Return [X, Y] of the center of cell containing provided text 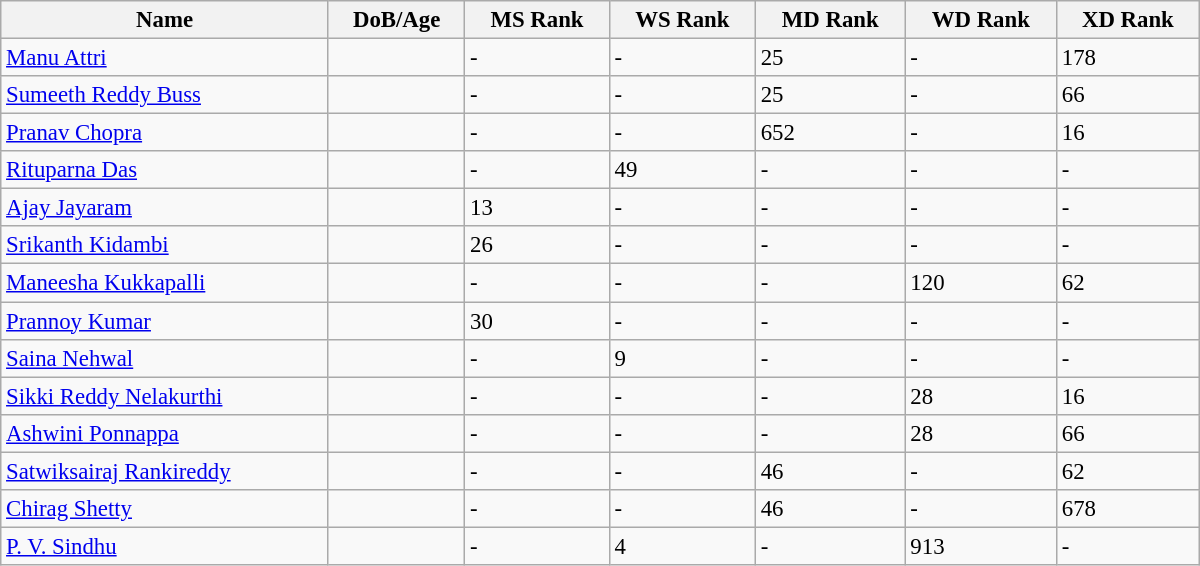
Satwiksairaj Rankireddy [165, 471]
Maneesha Kukkapalli [165, 283]
Sumeeth Reddy Buss [165, 95]
Ajay Jayaram [165, 208]
30 [537, 321]
Ashwini Ponnappa [165, 433]
MD Rank [830, 20]
26 [537, 245]
XD Rank [1128, 20]
WS Rank [682, 20]
Pranav Chopra [165, 133]
49 [682, 170]
P. V. Sindhu [165, 546]
4 [682, 546]
WD Rank [980, 20]
913 [980, 546]
Srikanth Kidambi [165, 245]
Sikki Reddy Nelakurthi [165, 396]
Chirag Shetty [165, 509]
678 [1128, 509]
MS Rank [537, 20]
13 [537, 208]
Prannoy Kumar [165, 321]
Saina Nehwal [165, 358]
178 [1128, 58]
Manu Attri [165, 58]
Name [165, 20]
652 [830, 133]
Rituparna Das [165, 170]
DoB/Age [396, 20]
9 [682, 358]
120 [980, 283]
